Extract the [x, y] coordinate from the center of the cell holding the provided text.  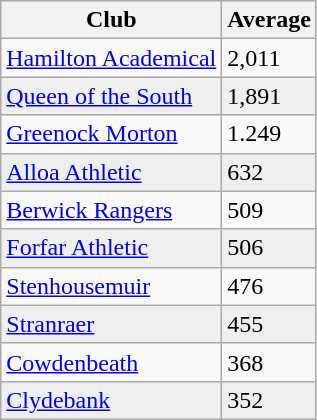
Stenhousemuir [112, 286]
Clydebank [112, 400]
1.249 [270, 134]
1,891 [270, 96]
Club [112, 20]
Cowdenbeath [112, 362]
2,011 [270, 58]
509 [270, 210]
Hamilton Academical [112, 58]
368 [270, 362]
Alloa Athletic [112, 172]
632 [270, 172]
Stranraer [112, 324]
Greenock Morton [112, 134]
455 [270, 324]
352 [270, 400]
Queen of the South [112, 96]
476 [270, 286]
Berwick Rangers [112, 210]
Average [270, 20]
506 [270, 248]
Forfar Athletic [112, 248]
